Search for the cell housing the specified text and yield its (X, Y) center coordinate. 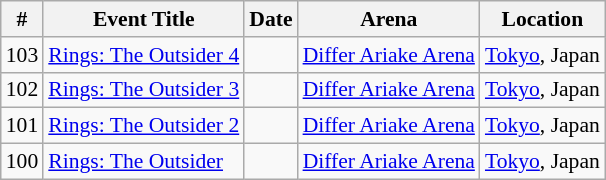
Event Title (144, 19)
Rings: The Outsider 3 (144, 90)
Date (270, 19)
# (22, 19)
101 (22, 126)
102 (22, 90)
103 (22, 55)
Arena (389, 19)
Location (542, 19)
Rings: The Outsider 2 (144, 126)
Rings: The Outsider (144, 162)
Rings: The Outsider 4 (144, 55)
100 (22, 162)
